Capture the cell that displays the provided text and extract its [x, y] central coordinate. 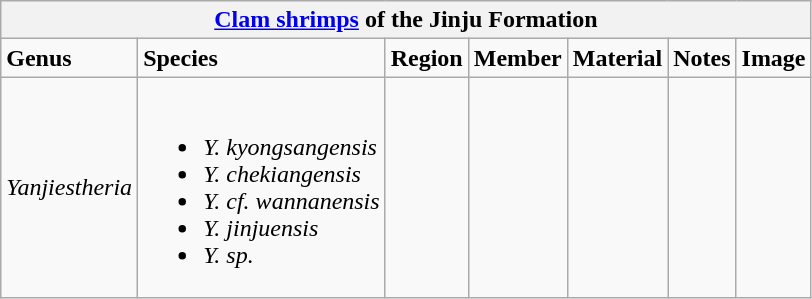
Yanjiestheria [70, 188]
Material [617, 58]
Notes [702, 58]
Species [262, 58]
Image [774, 58]
Clam shrimps of the Jinju Formation [406, 20]
Member [518, 58]
Y. kyongsangensisY. chekiangensisY. cf. wannanensisY. jinjuensisY. sp. [262, 188]
Genus [70, 58]
Region [426, 58]
